Determine the (x, y) coordinate at the center of the cell enclosing the given text.  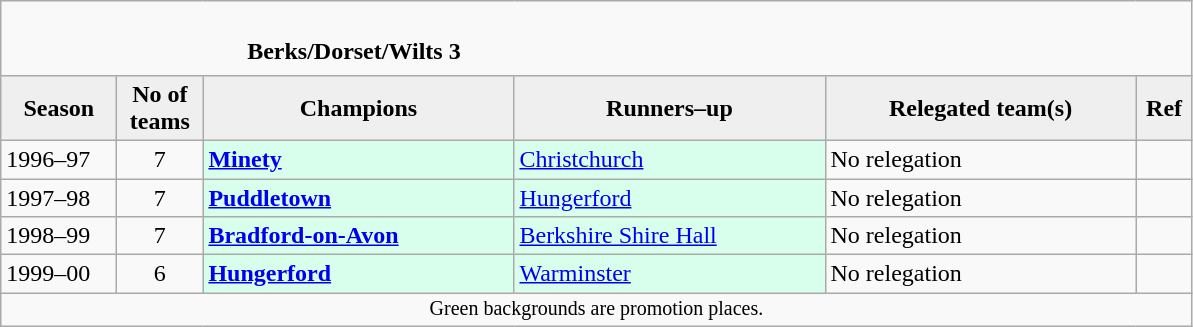
Minety (358, 159)
1997–98 (59, 197)
Relegated team(s) (980, 108)
Puddletown (358, 197)
1998–99 (59, 236)
Bradford-on-Avon (358, 236)
Christchurch (670, 159)
1996–97 (59, 159)
Season (59, 108)
Warminster (670, 274)
1999–00 (59, 274)
6 (160, 274)
Ref (1164, 108)
Berkshire Shire Hall (670, 236)
No of teams (160, 108)
Green backgrounds are promotion places. (596, 310)
Runners–up (670, 108)
Champions (358, 108)
